Detect which cell encompasses the target text, then output its [X, Y] center coordinate. 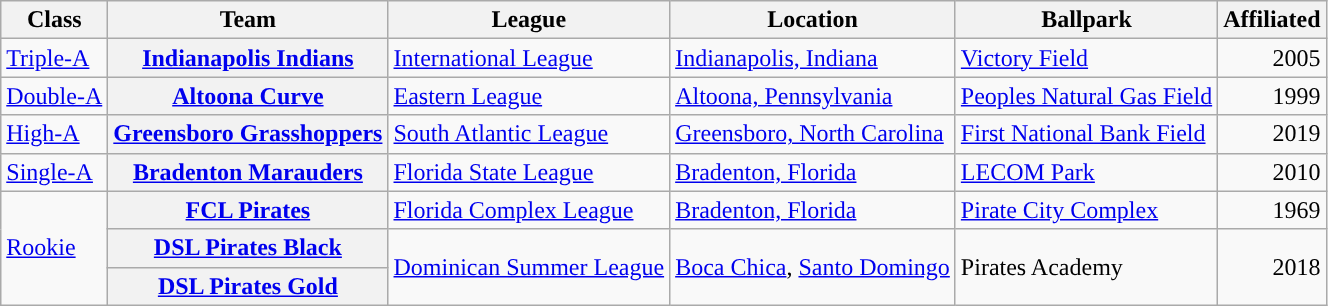
High-A [54, 134]
Peoples Natural Gas Field [1086, 96]
DSL Pirates Gold [248, 286]
Class [54, 20]
Florida State League [529, 172]
LECOM Park [1086, 172]
1969 [1272, 210]
Florida Complex League [529, 210]
Victory Field [1086, 58]
League [529, 20]
Indianapolis, Indiana [813, 58]
Greensboro Grasshoppers [248, 134]
Affiliated [1272, 20]
Single-A [54, 172]
2019 [1272, 134]
Location [813, 20]
FCL Pirates [248, 210]
Triple-A [54, 58]
Double-A [54, 96]
Pirate City Complex [1086, 210]
DSL Pirates Black [248, 248]
Team [248, 20]
First National Bank Field [1086, 134]
1999 [1272, 96]
Indianapolis Indians [248, 58]
Altoona Curve [248, 96]
Eastern League [529, 96]
Greensboro, North Carolina [813, 134]
2005 [1272, 58]
Dominican Summer League [529, 267]
Altoona, Pennsylvania [813, 96]
South Atlantic League [529, 134]
International League [529, 58]
Boca Chica, Santo Domingo [813, 267]
Ballpark [1086, 20]
2010 [1272, 172]
Pirates Academy [1086, 267]
Bradenton Marauders [248, 172]
2018 [1272, 267]
Rookie [54, 248]
